Identify which cell holds the provided text, then report its (X, Y) central coordinate. 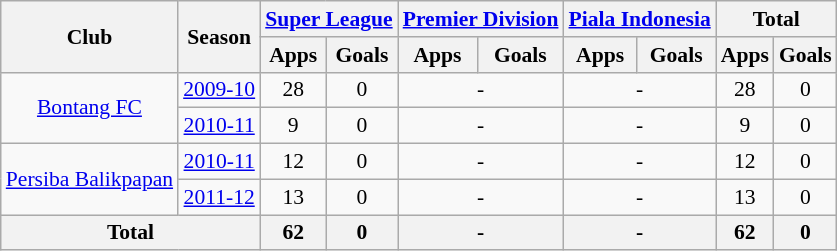
2011-12 (219, 197)
Bontang FC (90, 108)
Piala Indonesia (639, 19)
Premier Division (481, 19)
2009-10 (219, 90)
Super League (328, 19)
Season (219, 36)
Club (90, 36)
Persiba Balikpapan (90, 180)
